Provide the [X, Y] coordinate of the cell's center where the given text is located.  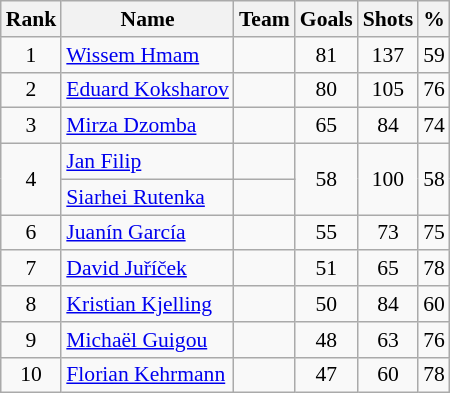
75 [434, 233]
55 [326, 233]
Shots [388, 19]
Jan Filip [148, 162]
80 [326, 90]
Rank [32, 19]
50 [326, 304]
63 [388, 340]
Kristian Kjelling [148, 304]
% [434, 19]
9 [32, 340]
137 [388, 55]
74 [434, 126]
Eduard Koksharov [148, 90]
Michaël Guigou [148, 340]
8 [32, 304]
Juanín García [148, 233]
Name [148, 19]
1 [32, 55]
10 [32, 375]
7 [32, 269]
Team [264, 19]
59 [434, 55]
48 [326, 340]
6 [32, 233]
73 [388, 233]
Mirza Dzomba [148, 126]
47 [326, 375]
Wissem Hmam [148, 55]
Florian Kehrmann [148, 375]
David Juříček [148, 269]
105 [388, 90]
3 [32, 126]
Siarhei Rutenka [148, 197]
81 [326, 55]
51 [326, 269]
100 [388, 180]
Goals [326, 19]
2 [32, 90]
4 [32, 180]
